Provide the (x, y) coordinate of the cell's center where the given text is located.  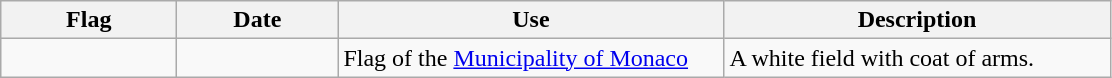
A white field with coat of arms. (917, 58)
Flag (89, 20)
Date (258, 20)
Use (531, 20)
Flag of the Municipality of Monaco (531, 58)
Description (917, 20)
